For the text-containing cell, return its midpoint in [x, y] coordinate format. 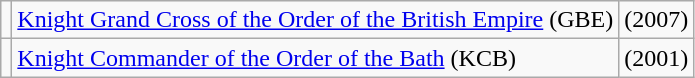
(2007) [656, 20]
Knight Commander of the Order of the Bath (KCB) [316, 58]
Knight Grand Cross of the Order of the British Empire (GBE) [316, 20]
(2001) [656, 58]
